Determine the (X, Y) coordinate at the center of the cell enclosing the given text.  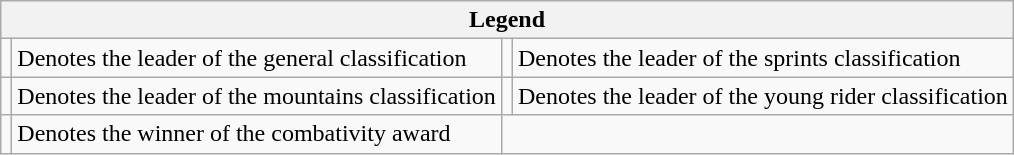
Denotes the leader of the mountains classification (257, 96)
Denotes the leader of the sprints classification (762, 58)
Legend (508, 20)
Denotes the winner of the combativity award (257, 134)
Denotes the leader of the young rider classification (762, 96)
Denotes the leader of the general classification (257, 58)
